Return [X, Y] of the center of cell containing provided text 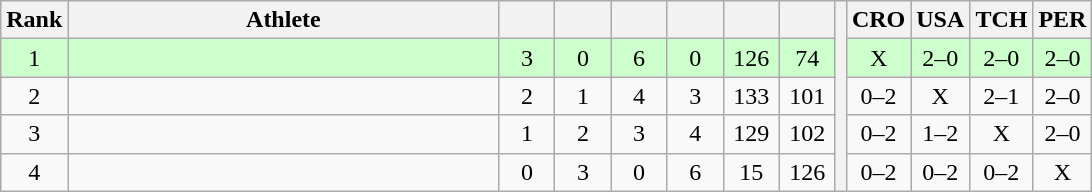
74 [807, 58]
PER [1062, 20]
133 [751, 96]
102 [807, 134]
USA [940, 20]
CRO [878, 20]
15 [751, 172]
129 [751, 134]
Rank [34, 20]
2–1 [1002, 96]
101 [807, 96]
1–2 [940, 134]
TCH [1002, 20]
Athlete [284, 20]
